Find where the given text appears and provide that cell's center as (X, Y) coordinate. 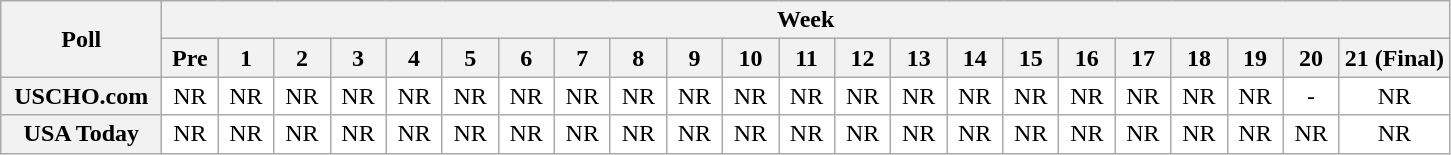
Pre (190, 58)
3 (358, 58)
9 (694, 58)
16 (1087, 58)
21 (Final) (1394, 58)
20 (1311, 58)
6 (526, 58)
11 (806, 58)
2 (302, 58)
- (1311, 96)
18 (1199, 58)
5 (470, 58)
Week (806, 20)
USA Today (82, 134)
13 (919, 58)
4 (414, 58)
17 (1143, 58)
8 (638, 58)
14 (975, 58)
10 (750, 58)
1 (246, 58)
Poll (82, 39)
12 (863, 58)
USCHO.com (82, 96)
15 (1031, 58)
19 (1255, 58)
7 (582, 58)
